Locate the cell with the specified text and output its (X, Y) center coordinate. 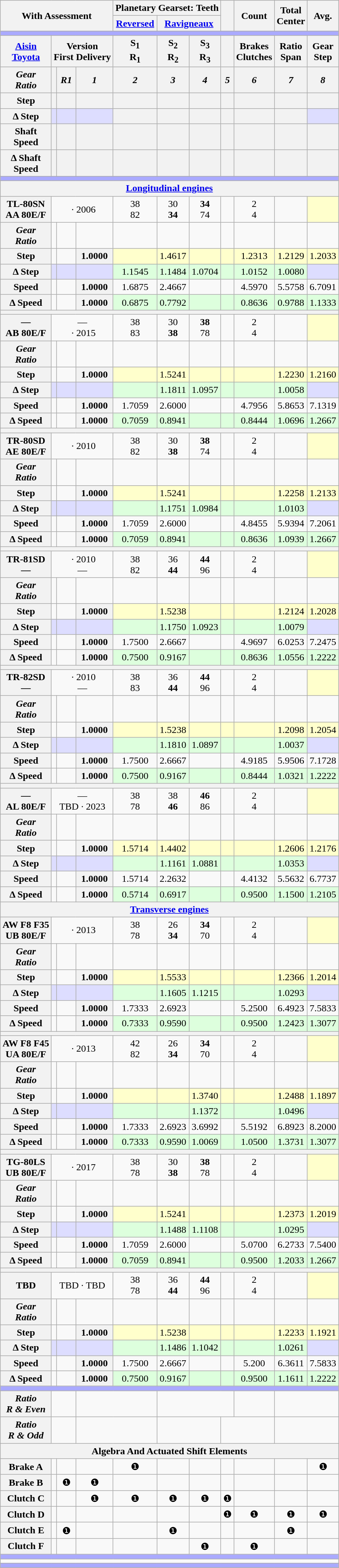
BrakesClutches (254, 51)
1.2230 (291, 375)
8 (323, 80)
Clutch E (26, 1530)
Clutch D (26, 1514)
1.0069 (205, 1142)
1.0080 (291, 271)
6.4923 (291, 1008)
6.7091 (323, 287)
5.5758 (291, 287)
3 (173, 80)
1.0881 (205, 863)
VersionFirst Delivery (82, 51)
1.1488 (173, 1230)
7.2475 (323, 642)
1.2313 (254, 256)
1.1042 (205, 1348)
1.2105 (323, 894)
1.0058 (291, 390)
1.0897 (205, 745)
5.5632 (291, 879)
7.2061 (323, 524)
1.3731 (291, 1142)
1.2606 (291, 848)
1.0353 (291, 863)
1.1500 (291, 894)
1.2014 (323, 977)
1.2373 (291, 1214)
0.7792 (173, 302)
TBD (26, 1285)
7.1319 (323, 405)
1.1611 (291, 1378)
1.2160 (323, 375)
4.4132 (254, 879)
1.1108 (205, 1230)
1.5533 (173, 977)
1.0037 (291, 745)
2.4667 (173, 287)
TR-80SDAE 80E/F (26, 446)
1.0500 (254, 1142)
—AL 80E/F (26, 801)
Clutch F (26, 1546)
Ravigneaux (189, 23)
1.0295 (291, 1230)
1.0556 (291, 658)
TR-82SD— (26, 683)
1.0152 (254, 271)
1.0321 (291, 776)
Brake A (26, 1467)
1.1810 (173, 745)
6.0253 (291, 642)
2 (135, 80)
0.6875 (135, 302)
7.1728 (323, 760)
GearStep (323, 51)
Transverse engines (169, 910)
1.0496 (291, 1111)
—AB 80E/F (26, 328)
— · 2015 (82, 328)
1.2019 (323, 1214)
ShaftSpeed (26, 137)
8.2000 (323, 1126)
1.0957 (205, 390)
1.2488 (291, 1096)
3874 (205, 446)
4.7956 (254, 405)
4.9185 (254, 760)
1.2098 (291, 730)
7 (291, 80)
AW F8 F45UA 80E/F (26, 1049)
Brake B (26, 1482)
1.1751 (173, 508)
4686 (205, 801)
4 (205, 80)
RatioSpan (291, 51)
· 2010 (82, 446)
1.2258 (291, 493)
S3R3 (205, 51)
TBD · TBD (82, 1285)
—TBD · 2023 (82, 801)
1.0293 (291, 993)
Algebra And Actuated Shift Elements (169, 1451)
6.7737 (323, 879)
1.0261 (291, 1348)
1.2129 (291, 256)
1.0079 (291, 626)
2.2632 (173, 879)
5.9506 (291, 760)
RatioR & Odd (26, 1430)
0.5714 (135, 894)
1.0704 (205, 271)
6.2733 (291, 1245)
AW F8 F35UB 80E/F (26, 930)
1.0939 (291, 539)
1.2233 (291, 1332)
0.6917 (173, 894)
· 2017 (82, 1167)
3474 (205, 209)
R1 (66, 80)
1.2124 (291, 611)
Reversed (135, 23)
3.6992 (205, 1126)
Planetary Gearset: Teeth (167, 8)
1.6875 (135, 287)
1.1486 (173, 1348)
1.0696 (291, 421)
7.5400 (323, 1245)
1.0923 (205, 626)
5.9394 (291, 524)
· 2006 (82, 209)
1.1750 (173, 626)
4.9697 (254, 642)
1.2423 (291, 1023)
6.8923 (291, 1126)
TL-80SNAA 80E/F (26, 209)
1.2176 (323, 848)
1.1605 (173, 993)
AisinToyota (26, 51)
5 (227, 80)
With Assessment (57, 16)
TR-81SD— (26, 564)
5.2500 (254, 1008)
S2R2 (173, 51)
S1R1 (135, 51)
0.9788 (291, 302)
1.1811 (173, 390)
1.1372 (205, 1111)
1.2054 (323, 730)
1.0103 (291, 508)
TG-80LSUB 80E/F (26, 1167)
1.1897 (323, 1096)
6 (254, 80)
4282 (135, 1049)
1.1484 (173, 271)
5.200 (254, 1363)
1.4617 (173, 256)
1 (94, 80)
5.8653 (291, 405)
TotalCenter (291, 16)
1.2366 (291, 977)
1.4402 (173, 848)
1.1215 (205, 993)
Δ ShaftSpeed (26, 163)
5.0700 (254, 1245)
Clutch C (26, 1499)
1.2028 (323, 611)
1.1161 (173, 863)
Count (254, 16)
Longitudinal engines (169, 188)
5.5192 (254, 1126)
1.1545 (135, 271)
1.2133 (323, 493)
4.8455 (254, 524)
1.3740 (205, 1096)
4.5970 (254, 287)
1.1921 (323, 1332)
6.3611 (291, 1363)
3846 (173, 801)
1.1333 (323, 302)
RatioR & Even (26, 1404)
3034 (173, 209)
Avg. (323, 16)
1.0984 (205, 508)
